Provide the [x, y] coordinate of the cell's center where the given text is located.  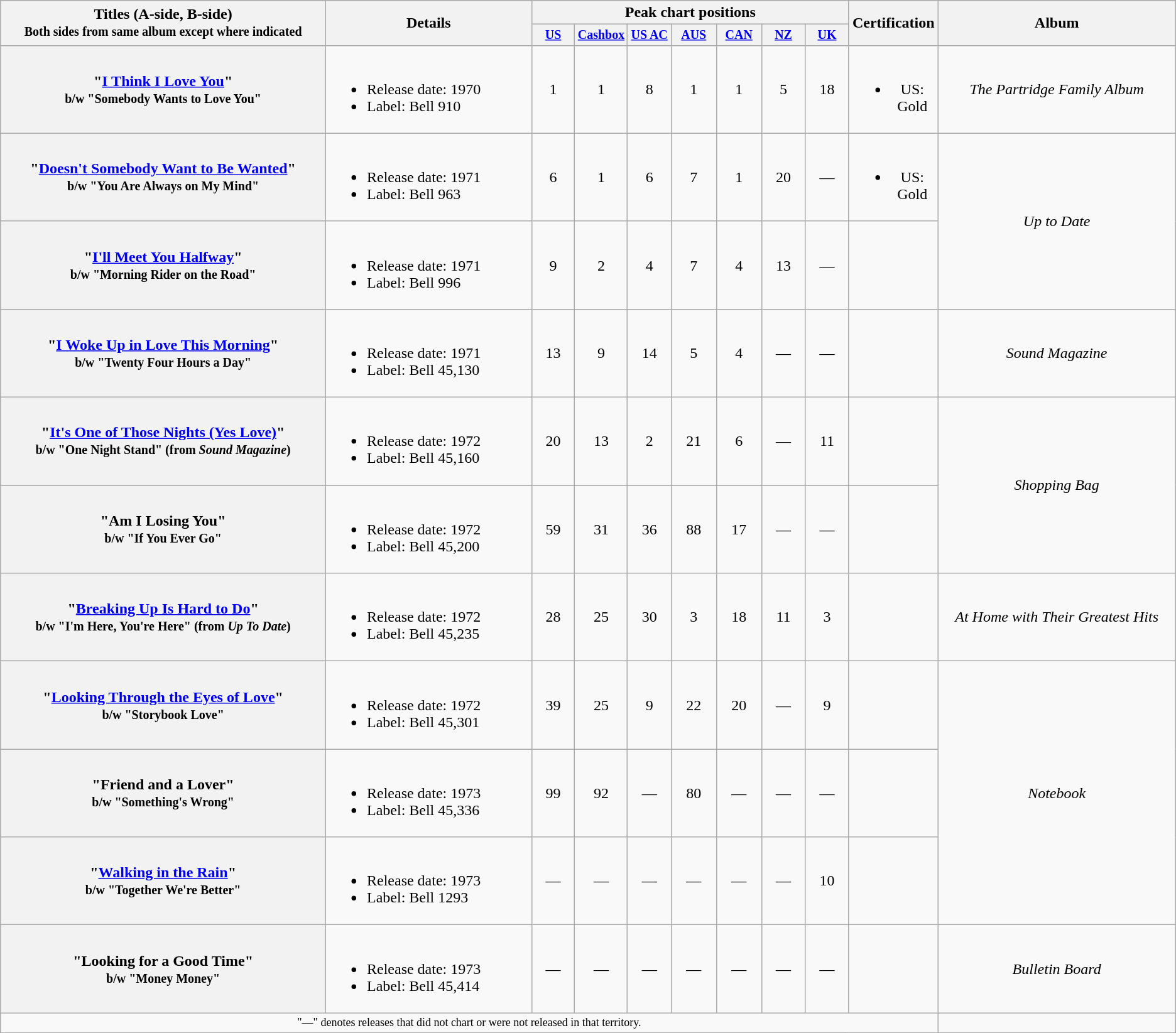
"Looking for a Good Time"b/w "Money Money" [163, 969]
Cashbox [601, 35]
39 [553, 705]
Sound Magazine [1057, 353]
88 [694, 529]
10 [827, 881]
8 [650, 89]
"I'll Meet You Halfway"b/w "Morning Rider on the Road" [163, 265]
Album [1057, 23]
14 [650, 353]
Up to Date [1057, 221]
Release date: 1970Label: Bell 910 [428, 89]
Release date: 1972Label: Bell 45,301 [428, 705]
36 [650, 529]
"Walking in the Rain"b/w "Together We're Better" [163, 881]
NZ [783, 35]
The Partridge Family Album [1057, 89]
30 [650, 617]
"Friend and a Lover"b/w "Something's Wrong" [163, 793]
"Breaking Up Is Hard to Do"b/w "I'm Here, You're Here" (from Up To Date) [163, 617]
Release date: 1971Label: Bell 963 [428, 177]
"—" denotes releases that did not chart or were not released in that territory. [469, 1022]
Release date: 1971Label: Bell 996 [428, 265]
AUS [694, 35]
Certification [893, 23]
Details [428, 23]
"Looking Through the Eyes of Love"b/w "Storybook Love" [163, 705]
99 [553, 793]
Shopping Bag [1057, 485]
Release date: 1973Label: Bell 45,414 [428, 969]
Release date: 1972Label: Bell 45,160 [428, 441]
Bulletin Board [1057, 969]
"I Think I Love You"b/w "Somebody Wants to Love You" [163, 89]
21 [694, 441]
"Am I Losing You"b/w "If You Ever Go" [163, 529]
UK [827, 35]
Release date: 1972Label: Bell 45,200 [428, 529]
US AC [650, 35]
92 [601, 793]
"I Woke Up in Love This Morning"b/w "Twenty Four Hours a Day" [163, 353]
CAN [739, 35]
Release date: 1972Label: Bell 45,235 [428, 617]
"Doesn't Somebody Want to Be Wanted"b/w "You Are Always on My Mind" [163, 177]
80 [694, 793]
"It's One of Those Nights (Yes Love)"b/w "One Night Stand" (from Sound Magazine) [163, 441]
17 [739, 529]
At Home with Their Greatest Hits [1057, 617]
22 [694, 705]
Release date: 1973Label: Bell 1293 [428, 881]
Notebook [1057, 793]
31 [601, 529]
28 [553, 617]
Release date: 1971Label: Bell 45,130 [428, 353]
59 [553, 529]
Release date: 1973Label: Bell 45,336 [428, 793]
Titles (A-side, B-side)Both sides from same album except where indicated [163, 23]
Peak chart positions [690, 13]
US [553, 35]
